For the text-containing cell, return its midpoint in [x, y] coordinate format. 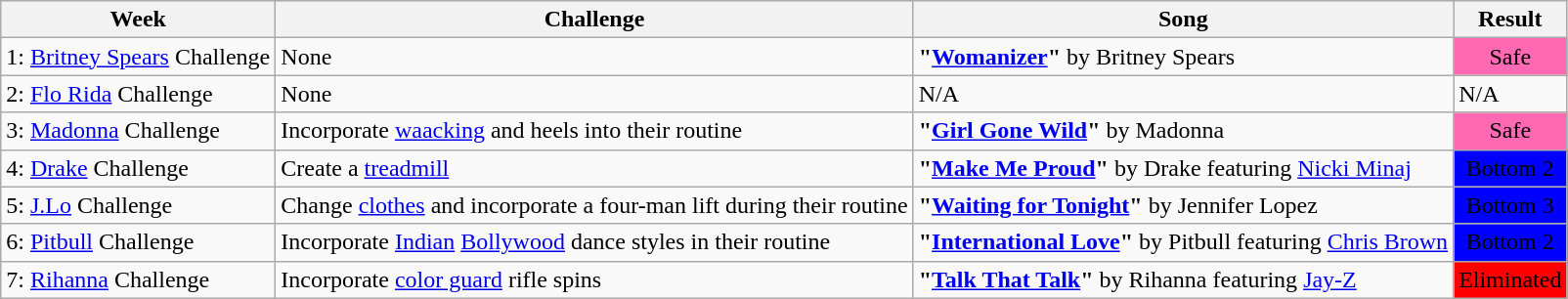
Song [1183, 20]
"Waiting for Tonight" by Jennifer Lopez [1183, 205]
Incorporate Indian Bollywood dance styles in their routine [594, 242]
Incorporate waacking and heels into their routine [594, 131]
"International Love" by Pitbull featuring Chris Brown [1183, 242]
2: Flo Rida Challenge [139, 94]
"Talk That Talk" by Rihanna featuring Jay-Z [1183, 279]
5: J.Lo Challenge [139, 205]
3: Madonna Challenge [139, 131]
Eliminated [1510, 279]
"Girl Gone Wild" by Madonna [1183, 131]
Week [139, 20]
Challenge [594, 20]
Result [1510, 20]
"Womanizer" by Britney Spears [1183, 57]
1: Britney Spears Challenge [139, 57]
"Make Me Proud" by Drake featuring Nicki Minaj [1183, 168]
4: Drake Challenge [139, 168]
Change clothes and incorporate a four-man lift during their routine [594, 205]
6: Pitbull Challenge [139, 242]
Bottom 3 [1510, 205]
7: Rihanna Challenge [139, 279]
Create a treadmill [594, 168]
Incorporate color guard rifle spins [594, 279]
